Detect which cell encompasses the target text, then output its (X, Y) center coordinate. 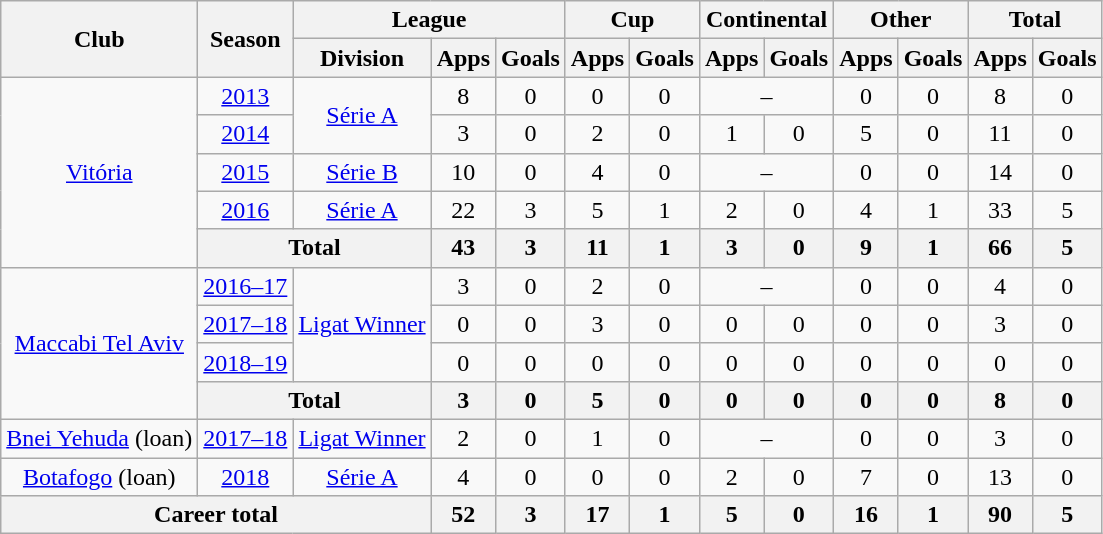
Série B (362, 172)
14 (1000, 172)
2016 (246, 210)
22 (463, 210)
2018 (246, 477)
Botafogo (loan) (100, 477)
66 (1000, 248)
Maccabi Tel Aviv (100, 343)
7 (866, 477)
2018–19 (246, 362)
43 (463, 248)
2016–17 (246, 286)
90 (1000, 515)
Vitória (100, 172)
17 (597, 515)
9 (866, 248)
Other (901, 20)
League (429, 20)
2014 (246, 134)
Division (362, 58)
Bnei Yehuda (loan) (100, 438)
16 (866, 515)
10 (463, 172)
33 (1000, 210)
Cup (632, 20)
Club (100, 39)
13 (1000, 477)
2015 (246, 172)
Season (246, 39)
Career total (216, 515)
52 (463, 515)
2013 (246, 96)
Continental (766, 20)
